Return [X, Y] of the center of cell containing provided text 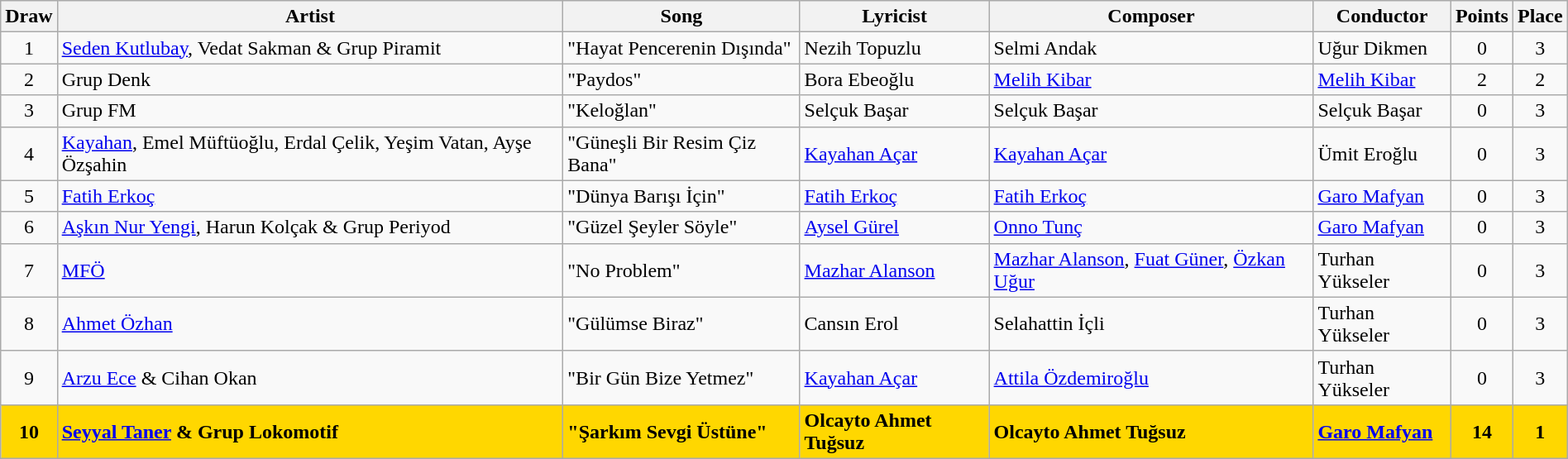
4 [29, 154]
Grup Denk [310, 79]
Nezih Topuzlu [895, 48]
Aşkın Nur Yengi, Harun Kolçak & Grup Periyod [310, 227]
10 [29, 432]
"Dünya Barışı İçin" [681, 196]
"Hayat Pencerenin Dışında" [681, 48]
Lyricist [895, 17]
"Güzel Şeyler Söyle" [681, 227]
Uğur Dikmen [1383, 48]
7 [29, 270]
"Bir Gün Bize Yetmez" [681, 377]
Kayahan, Emel Müftüoğlu, Erdal Çelik, Yeşim Vatan, Ayşe Özşahin [310, 154]
6 [29, 227]
"No Problem" [681, 270]
14 [1482, 432]
Grup FM [310, 111]
Mazhar Alanson, Fuat Güner, Özkan Uğur [1151, 270]
Ahmet Özhan [310, 324]
Ümit Eroğlu [1383, 154]
Seden Kutlubay, Vedat Sakman & Grup Piramit [310, 48]
"Gülümse Biraz" [681, 324]
Selmi Andak [1151, 48]
5 [29, 196]
Mazhar Alanson [895, 270]
Cansın Erol [895, 324]
Selahattin İçli [1151, 324]
8 [29, 324]
"Paydos" [681, 79]
Composer [1151, 17]
Attila Özdemiroğlu [1151, 377]
Arzu Ece & Cihan Okan [310, 377]
Draw [29, 17]
Artist [310, 17]
Onno Tunç [1151, 227]
MFÖ [310, 270]
"Keloğlan" [681, 111]
Aysel Gürel [895, 227]
"Şarkım Sevgi Üstüne" [681, 432]
9 [29, 377]
Seyyal Taner & Grup Lokomotif [310, 432]
Points [1482, 17]
Place [1540, 17]
Conductor [1383, 17]
Song [681, 17]
"Güneşli Bir Resim Çiz Bana" [681, 154]
Bora Ebeoğlu [895, 79]
